Return [X, Y] of the center of cell containing provided text 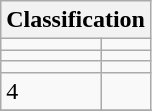
Classification [76, 20]
4 [52, 91]
